Search for the cell housing the specified text and yield its [x, y] center coordinate. 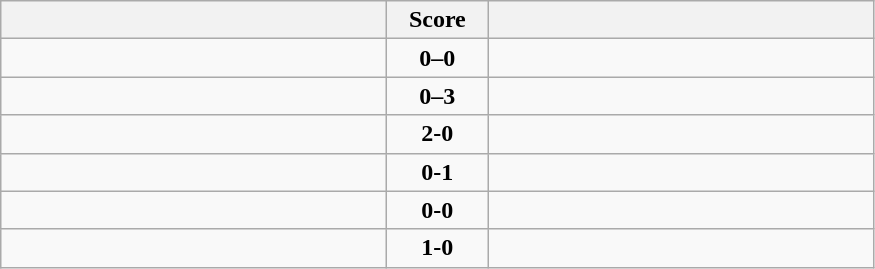
0–0 [438, 58]
0-1 [438, 172]
2-0 [438, 134]
1-0 [438, 248]
0–3 [438, 96]
0-0 [438, 210]
Score [438, 20]
